Detect which cell encompasses the target text, then output its [x, y] center coordinate. 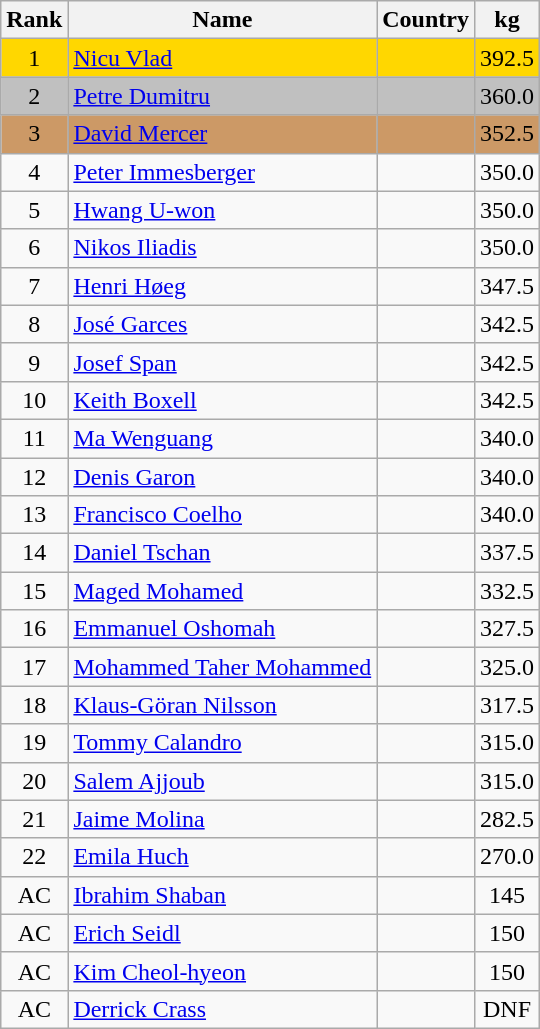
16 [34, 629]
Hwang U-won [222, 210]
Nicu Vlad [222, 58]
145 [506, 895]
3 [34, 134]
Denis Garon [222, 477]
Daniel Tschan [222, 553]
7 [34, 286]
5 [34, 210]
22 [34, 857]
Tommy Calandro [222, 743]
20 [34, 781]
Mohammed Taher Mohammed [222, 667]
1 [34, 58]
327.5 [506, 629]
Ma Wenguang [222, 438]
Erich Seidl [222, 933]
18 [34, 705]
13 [34, 515]
Henri Høeg [222, 286]
Keith Boxell [222, 400]
14 [34, 553]
347.5 [506, 286]
8 [34, 324]
4 [34, 172]
Maged Mohamed [222, 591]
Kim Cheol-hyeon [222, 971]
352.5 [506, 134]
Francisco Coelho [222, 515]
Klaus-Göran Nilsson [222, 705]
Derrick Crass [222, 1009]
2 [34, 96]
Emmanuel Oshomah [222, 629]
David Mercer [222, 134]
17 [34, 667]
Name [222, 20]
270.0 [506, 857]
12 [34, 477]
Salem Ajjoub [222, 781]
325.0 [506, 667]
10 [34, 400]
Country [426, 20]
6 [34, 248]
392.5 [506, 58]
Jaime Molina [222, 819]
Nikos Iliadis [222, 248]
José Garces [222, 324]
337.5 [506, 553]
Peter Immesberger [222, 172]
332.5 [506, 591]
Josef Span [222, 362]
Petre Dumitru [222, 96]
282.5 [506, 819]
360.0 [506, 96]
DNF [506, 1009]
kg [506, 20]
15 [34, 591]
19 [34, 743]
Ibrahim Shaban [222, 895]
9 [34, 362]
317.5 [506, 705]
21 [34, 819]
Rank [34, 20]
11 [34, 438]
Emila Huch [222, 857]
